Find where the given text appears and provide that cell's center as [x, y] coordinate. 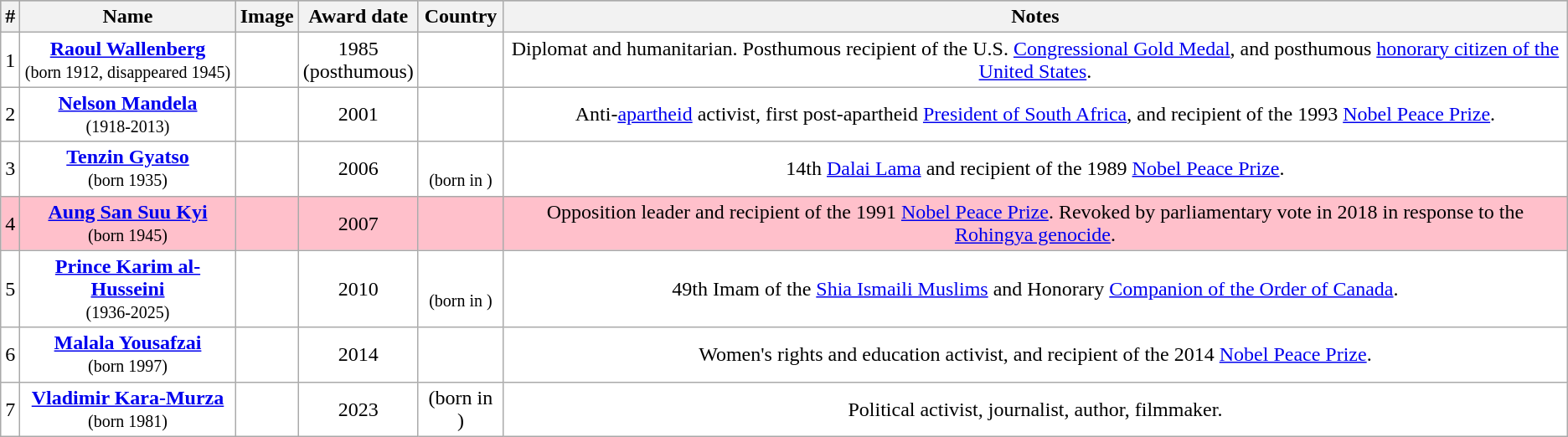
2014 [358, 355]
Tenzin Gyatso(born 1935) [127, 169]
Prince Karim al-Husseini(1936-2025) [127, 289]
49th Imam of the Shia Ismaili Muslims and Honorary Companion of the Order of Canada. [1035, 289]
Anti-apartheid activist, first post-apartheid President of South Africa, and recipient of the 1993 Nobel Peace Prize. [1035, 114]
5 [10, 289]
2007 [358, 223]
14th Dalai Lama and recipient of the 1989 Nobel Peace Prize. [1035, 169]
Aung San Suu Kyi(born 1945) [127, 223]
2023 [358, 409]
2 [10, 114]
Award date [358, 17]
# [10, 17]
2006 [358, 169]
1985(posthumous) [358, 60]
Nelson Mandela(1918-2013) [127, 114]
2001 [358, 114]
Women's rights and education activist, and recipient of the 2014 Nobel Peace Prize. [1035, 355]
Image [266, 17]
Malala Yousafzai(born 1997) [127, 355]
6 [10, 355]
7 [10, 409]
Raoul Wallenberg(born 1912, disappeared 1945) [127, 60]
Opposition leader and recipient of the 1991 Nobel Peace Prize. Revoked by parliamentary vote in 2018 in response to the Rohingya genocide. [1035, 223]
1 [10, 60]
Country [461, 17]
Notes [1035, 17]
4 [10, 223]
Political activist, journalist, author, filmmaker. [1035, 409]
2010 [358, 289]
Name [127, 17]
3 [10, 169]
Vladimir Kara-Murza(born 1981) [127, 409]
Diplomat and humanitarian. Posthumous recipient of the U.S. Congressional Gold Medal, and posthumous honorary citizen of the United States. [1035, 60]
